Pinpoint the cell where the given text exists, returning its (x, y) midpoint coordinate. 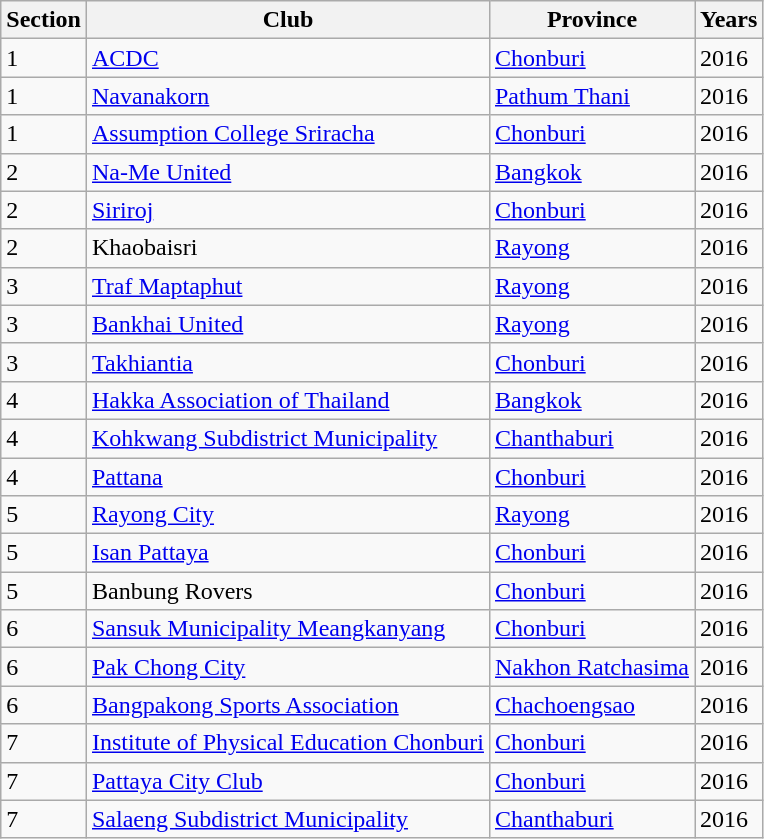
Assumption College Sriracha (288, 134)
Chachoengsao (592, 705)
Institute of Physical Education Chonburi (288, 743)
Years (728, 20)
Sansuk Municipality Meangkanyang (288, 629)
Banbung Rovers (288, 591)
Province (592, 20)
Section (44, 20)
ACDC (288, 58)
Salaeng Subdistrict Municipality (288, 819)
Isan Pattaya (288, 553)
Nakhon Ratchasima (592, 667)
Takhiantia (288, 362)
Rayong City (288, 515)
Club (288, 20)
Bangpakong Sports Association (288, 705)
Kohkwang Subdistrict Municipality (288, 438)
Siriroj (288, 210)
Na-Me United (288, 172)
Navanakorn (288, 96)
Khaobaisri (288, 248)
Traf Maptaphut (288, 286)
Hakka Association of Thailand (288, 400)
Pak Chong City (288, 667)
Pathum Thani (592, 96)
Pattaya City Club (288, 781)
Pattana (288, 477)
Bankhai United (288, 324)
